Detect which cell encompasses the target text, then output its [x, y] center coordinate. 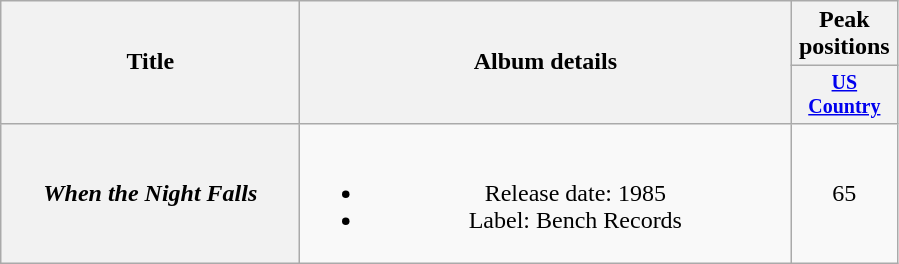
Title [150, 62]
65 [844, 193]
US Country [844, 94]
When the Night Falls [150, 193]
Peak positions [844, 34]
Album details [546, 62]
Release date: 1985Label: Bench Records [546, 193]
